Extract the [x, y] coordinate from the center of the cell holding the provided text.  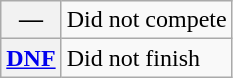
— [31, 20]
Did not finish [146, 58]
DNF [31, 58]
Did not compete [146, 20]
